Provide the (X, Y) coordinate of the cell's center where the given text is located.  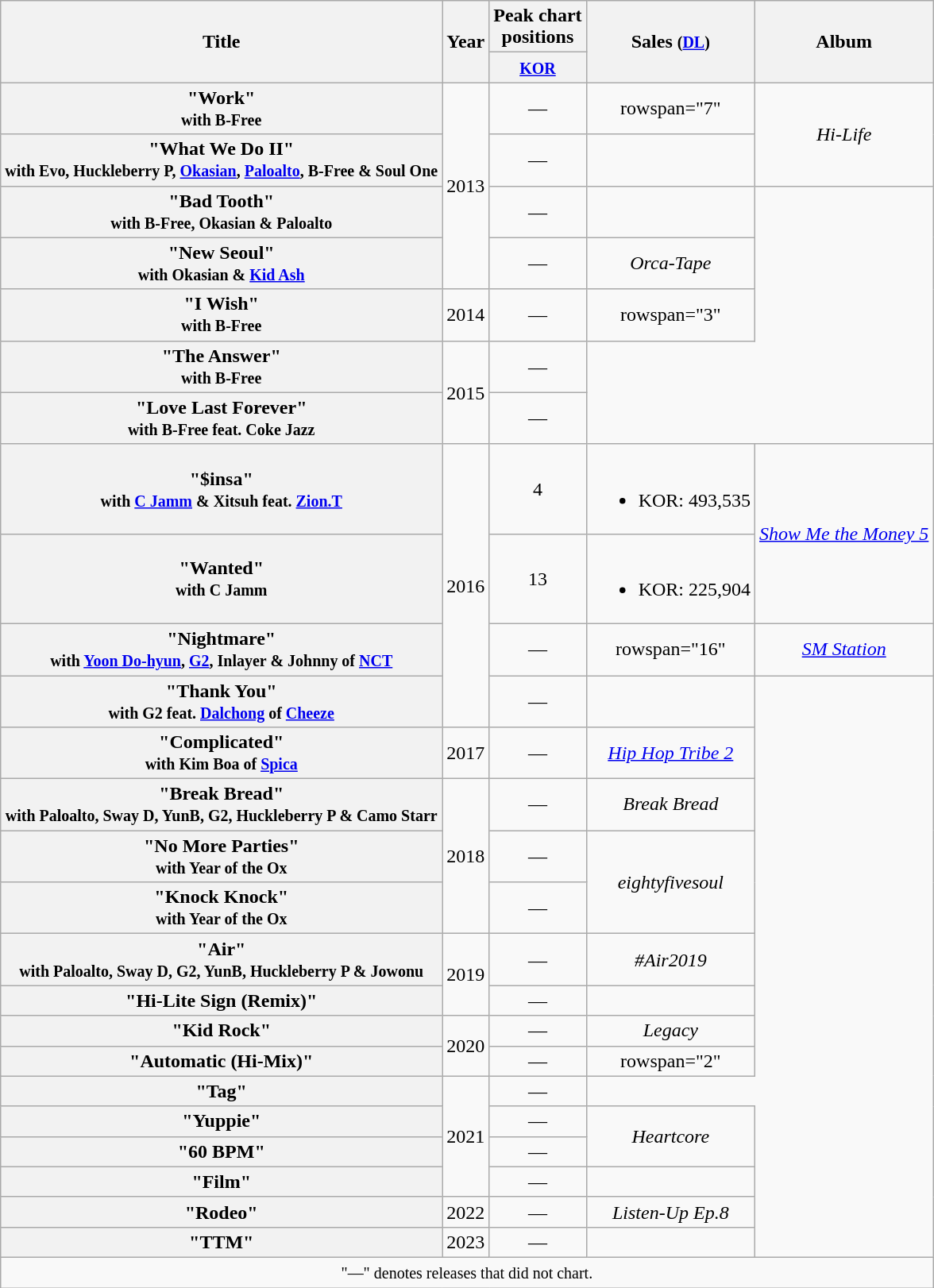
"—" denotes releases that did not chart. (467, 1272)
Show Me the Money 5 (844, 534)
Sales (DL) (670, 41)
2016 (465, 585)
2021 (465, 1136)
Title (222, 41)
"$insa" with C Jamm & Xitsuh feat. Zion.T (222, 489)
"Complicated" with Kim Boa of Spica (222, 753)
2018 (465, 856)
2015 (465, 392)
"What We Do II" with Evo, Huckleberry P, Okasian, Paloalto, B-Free & Soul One (222, 160)
"Hi-Lite Sign (Remix)" (222, 1001)
rowspan="2" (670, 1061)
2014 (465, 314)
"TTM" (222, 1242)
"New Seoul" with Okasian & Kid Ash (222, 264)
"Wanted" with C Jamm (222, 578)
Peak chart positions (538, 27)
KOR: 225,904 (670, 578)
"Rodeo" (222, 1212)
rowspan="3" (670, 314)
"Break Bread" with Paloalto, Sway D, YunB, G2, Huckleberry P & Camo Starr (222, 805)
SM Station (844, 650)
13 (538, 578)
Album (844, 41)
"The Answer" with B-Free (222, 367)
"Nightmare" with Yoon Do-hyun, G2, Inlayer & Johnny of NCT (222, 650)
Break Bread (670, 805)
2017 (465, 753)
Orca-Tape (670, 264)
Legacy (670, 1031)
"Work" with B-Free (222, 108)
"Knock Knock" with Year of the Ox (222, 908)
eightyfivesoul (670, 882)
"Yuppie" (222, 1121)
2013 (465, 186)
2023 (465, 1242)
"Love Last Forever" with B-Free feat. Coke Jazz (222, 418)
Hip Hop Tribe 2 (670, 753)
"I Wish" with B-Free (222, 314)
2022 (465, 1212)
"No More Parties" with Year of the Ox (222, 856)
"60 BPM" (222, 1151)
rowspan="7" (670, 108)
"Tag" (222, 1091)
Year (465, 41)
"Thank You" with G2 feat. Dalchong of Cheeze (222, 700)
rowspan="16" (670, 650)
"Bad Tooth" with B-Free, Okasian & Paloalto (222, 211)
Hi-Life (844, 134)
KOR (538, 67)
"Kid Rock" (222, 1031)
4 (538, 489)
"Film" (222, 1182)
KOR: 493,535 (670, 489)
2020 (465, 1046)
2019 (465, 975)
"Air"with Paloalto, Sway D, G2, YunB, Huckleberry P & Jowonu (222, 959)
Listen-Up Ep.8 (670, 1212)
"Automatic (Hi-Mix)" (222, 1061)
#Air2019 (670, 959)
Heartcore (670, 1136)
